Scan for the cell matching the given text and deliver its (x, y) coordinate at center. 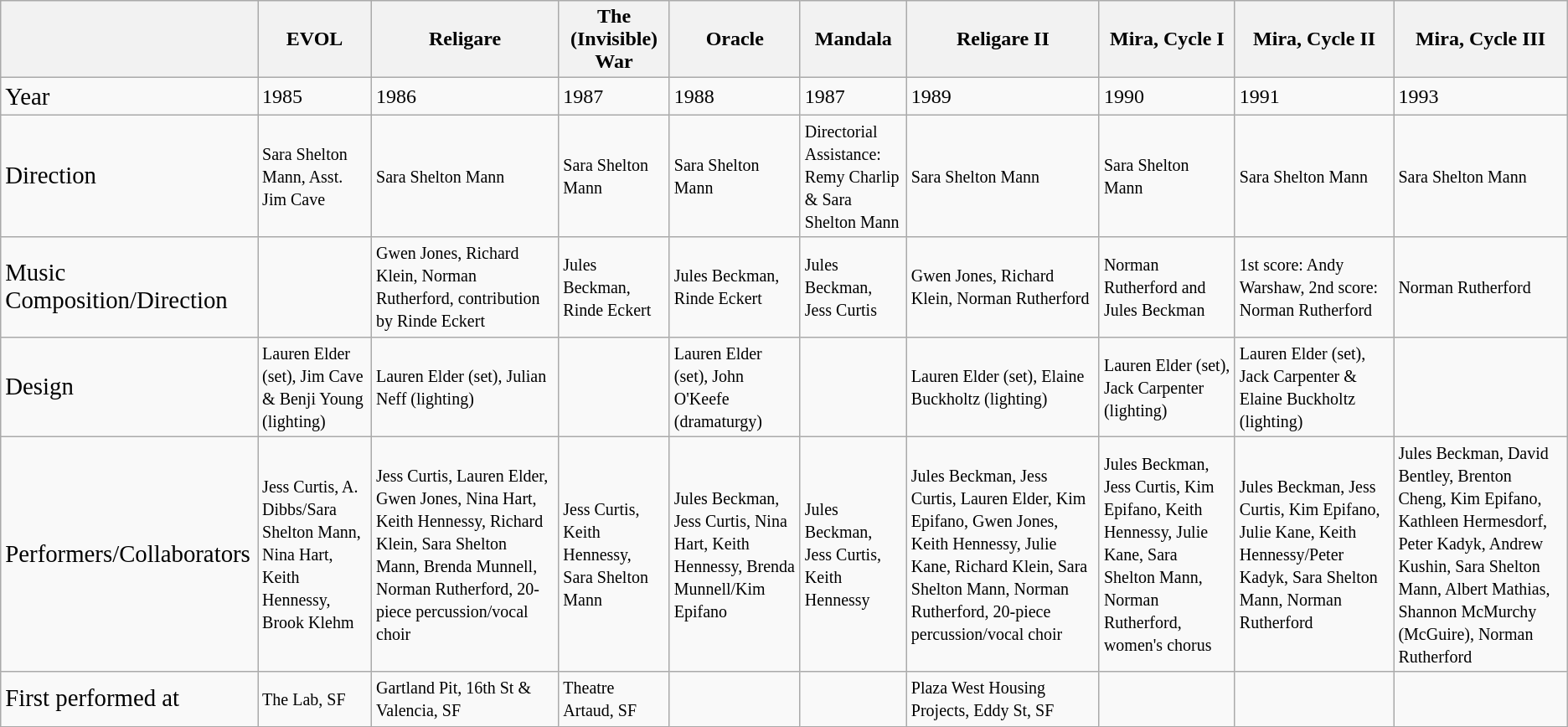
Lauren Elder (set), Jim Cave & Benji Young (lighting) (315, 387)
Jules Beckman, Jess Curtis (853, 286)
Religare (466, 39)
Mira, Cycle I (1167, 39)
Jess Curtis, Keith Hennessy, Sara Shelton Mann (614, 554)
Mira, Cycle III (1481, 39)
1985 (315, 96)
Lauren Elder (set), Jack Carpenter & Elaine Buckholtz (lighting) (1314, 387)
Mira, Cycle II (1314, 39)
Lauren Elder (set), Elaine Buckholtz (lighting) (1003, 387)
Religare II (1003, 39)
1989 (1003, 96)
Year (129, 96)
Theatre Artaud, SF (614, 699)
Lauren Elder (set), John O'Keefe (dramaturgy) (735, 387)
Lauren Elder (set), Jack Carpenter (lighting) (1167, 387)
1st score: Andy Warshaw, 2nd score: Norman Rutherford (1314, 286)
Sara Shelton Mann, Asst. Jim Cave (315, 176)
Directorial Assistance: Remy Charlip & Sara Shelton Mann (853, 176)
The Lab, SF (315, 699)
First performed at (129, 699)
Lauren Elder (set), Julian Neff (lighting) (466, 387)
1990 (1167, 96)
Gwen Jones, Richard Klein, Norman Rutherford (1003, 286)
Jules Beckman, Jess Curtis, Keith Hennessy (853, 554)
The (Invisible) War (614, 39)
Gartland Pit, 16th St & Valencia, SF (466, 699)
1986 (466, 96)
Jules Beckman, Jess Curtis, Nina Hart, Keith Hennessy, Brenda Munnell/Kim Epifano (735, 554)
Jess Curtis, A. Dibbs/Sara Shelton Mann, Nina Hart, Keith Hennessy, Brook Klehm (315, 554)
Jules Beckman, Jess Curtis, Kim Epifano, Keith Hennessy, Julie Kane, Sara Shelton Mann, Norman Rutherford, women's chorus (1167, 554)
1988 (735, 96)
1993 (1481, 96)
Jules Beckman, Jess Curtis, Kim Epifano, Julie Kane, Keith Hennessy/Peter Kadyk, Sara Shelton Mann, Norman Rutherford (1314, 554)
Oracle (735, 39)
Mandala (853, 39)
Design (129, 387)
Norman Rutherford (1481, 286)
Gwen Jones, Richard Klein, Norman Rutherford, contribution by Rinde Eckert (466, 286)
Direction (129, 176)
1991 (1314, 96)
Performers/Collaborators (129, 554)
Norman Rutherford and Jules Beckman (1167, 286)
Plaza West Housing Projects, Eddy St, SF (1003, 699)
Music Composition/Direction (129, 286)
EVOL (315, 39)
